Determine the [X, Y] coordinate at the center of the cell enclosing the given text.  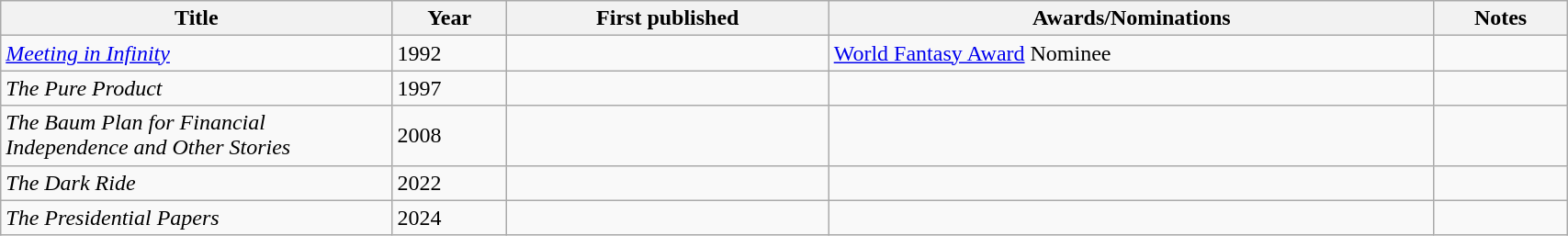
1992 [449, 53]
1997 [449, 88]
The Dark Ride [197, 183]
First published [667, 18]
Year [449, 18]
Notes [1500, 18]
Title [197, 18]
World Fantasy Award Nominee [1132, 53]
2024 [449, 218]
Awards/Nominations [1132, 18]
2022 [449, 183]
The Presidential Papers [197, 218]
Meeting in Infinity [197, 53]
2008 [449, 136]
The Pure Product [197, 88]
The Baum Plan for Financial Independence and Other Stories [197, 136]
